Search for the cell housing the specified text and yield its (X, Y) center coordinate. 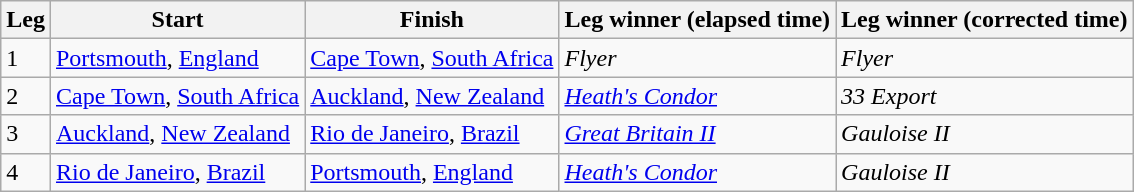
Leg winner (corrected time) (984, 20)
33 Export (984, 96)
1 (26, 58)
Great Britain II (698, 134)
Start (177, 20)
4 (26, 172)
2 (26, 96)
Finish (432, 20)
Leg winner (elapsed time) (698, 20)
Leg (26, 20)
3 (26, 134)
